Locate the cell with the specified text and output its (X, Y) center coordinate. 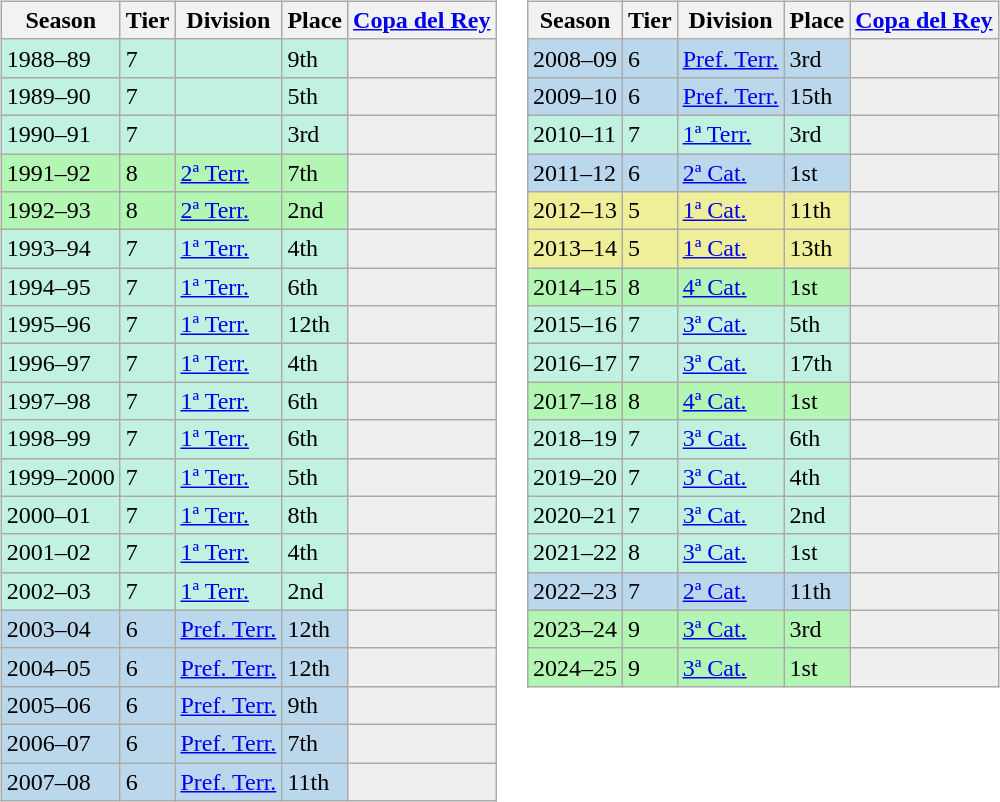
2023–24 (574, 629)
1990–91 (60, 134)
2017–18 (574, 401)
2000–01 (60, 515)
1998–99 (60, 439)
2024–25 (574, 667)
1991–92 (60, 173)
13th (817, 249)
1993–94 (60, 249)
2008–09 (574, 58)
2016–17 (574, 363)
2010–11 (574, 134)
8th (315, 515)
2007–08 (60, 781)
2021–22 (574, 553)
2019–20 (574, 477)
2003–04 (60, 629)
1996–97 (60, 363)
2015–16 (574, 325)
2012–13 (574, 211)
2006–07 (60, 743)
2022–23 (574, 591)
2020–21 (574, 515)
1988–89 (60, 58)
1992–93 (60, 211)
2014–15 (574, 287)
2005–06 (60, 705)
2013–14 (574, 249)
1994–95 (60, 287)
17th (817, 363)
2002–03 (60, 591)
1999–2000 (60, 477)
2018–19 (574, 439)
2009–10 (574, 96)
15th (817, 96)
2001–02 (60, 553)
2004–05 (60, 667)
1995–96 (60, 325)
1989–90 (60, 96)
2011–12 (574, 173)
1997–98 (60, 401)
